Pinpoint the cell where the given text exists, returning its [X, Y] midpoint coordinate. 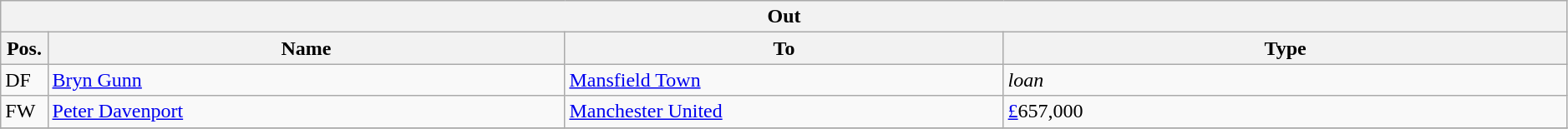
Manchester United [784, 112]
Pos. [24, 48]
Peter Davenport [306, 112]
loan [1285, 80]
Type [1285, 48]
DF [24, 80]
Mansfield Town [784, 80]
Name [306, 48]
FW [24, 112]
Bryn Gunn [306, 80]
To [784, 48]
Out [784, 17]
£657,000 [1285, 112]
